For the text-containing cell, return its midpoint in (x, y) coordinate format. 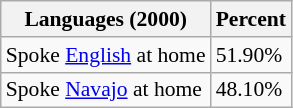
Spoke Navajo at home (106, 90)
Spoke English at home (106, 55)
Percent (251, 19)
48.10% (251, 90)
Languages (2000) (106, 19)
51.90% (251, 55)
